Extract the [X, Y] coordinate from the center of the cell holding the provided text.  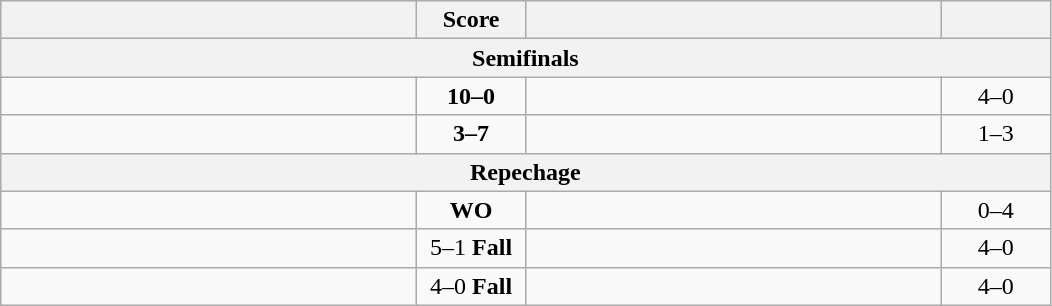
3–7 [472, 134]
1–3 [996, 134]
Repechage [526, 172]
0–4 [996, 210]
4–0 Fall [472, 286]
5–1 Fall [472, 248]
WO [472, 210]
10–0 [472, 96]
Semifinals [526, 58]
Score [472, 20]
